For the text-containing cell, return its midpoint in [x, y] coordinate format. 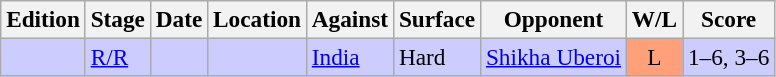
India [350, 57]
Opponent [554, 19]
L [654, 57]
Edition [44, 19]
Hard [436, 57]
Surface [436, 19]
1–6, 3–6 [728, 57]
R/R [118, 57]
Shikha Uberoi [554, 57]
Location [258, 19]
Stage [118, 19]
Against [350, 19]
W/L [654, 19]
Score [728, 19]
Date [178, 19]
